For the text-containing cell, return its midpoint in [x, y] coordinate format. 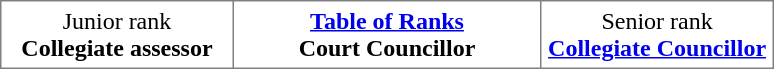
Table of RanksCourt Councillor [388, 35]
Senior rankCollegiate Councillor [656, 35]
Junior rankCollegiate assessor [116, 35]
